Determine the (x, y) coordinate at the center of the cell enclosing the given text.  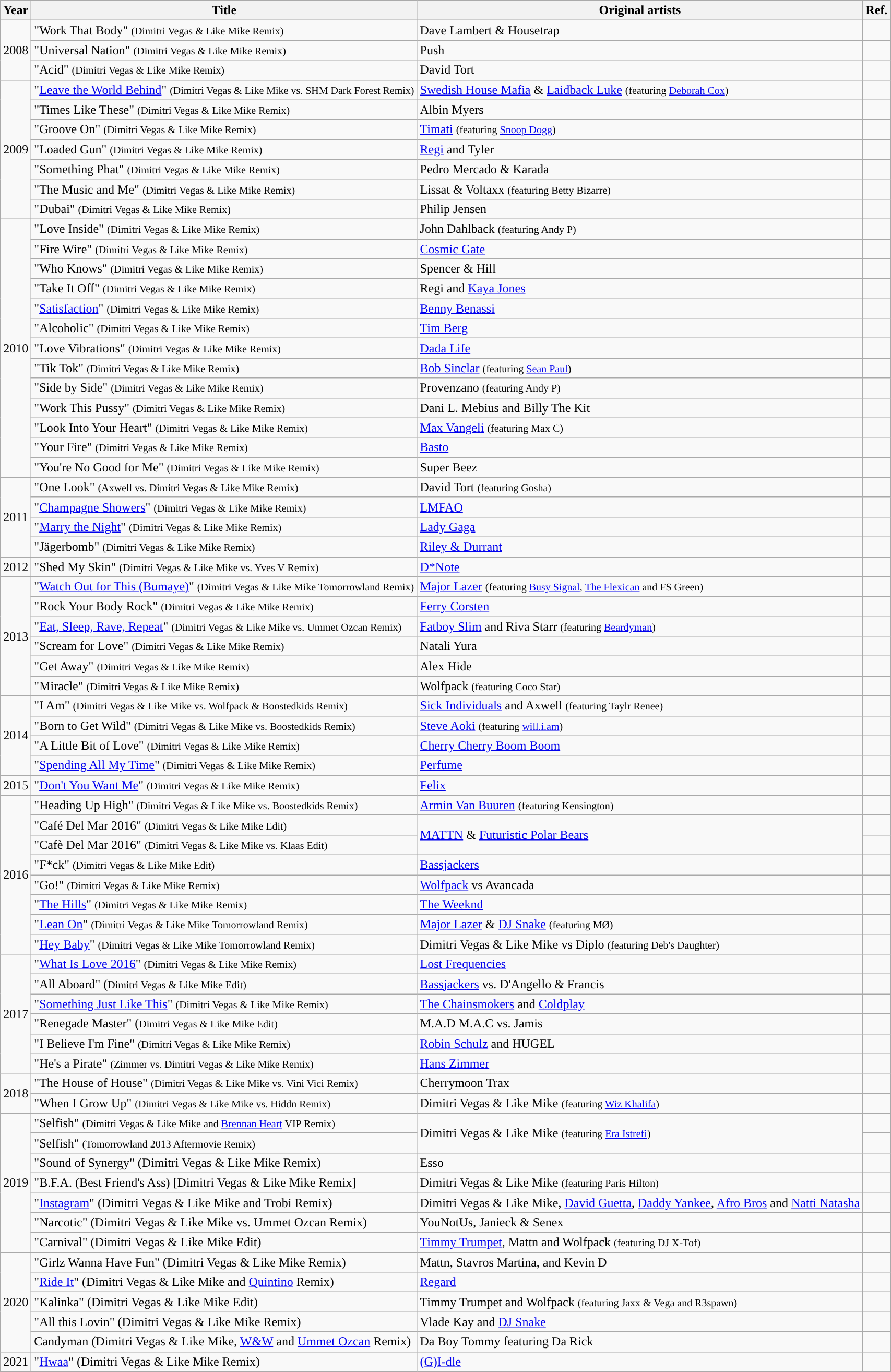
"Scream for Love" (Dimitri Vegas & Like Mike Remix) (224, 646)
"All Aboard" (Dimitri Vegas & Like Mike Edit) (224, 984)
"Café Del Mar 2016" (Dimitri Vegas & Like Mike Edit) (224, 825)
"Instagram" (Dimitri Vegas & Like Mike and Trobi Remix) (224, 1202)
"Ride It" (Dimitri Vegas & Like Mike and Quintino Remix) (224, 1282)
"Jägerbomb" (Dimitri Vegas & Like Mike Remix) (224, 547)
"The Hills" (Dimitri Vegas & Like Mike Remix) (224, 905)
"Champagne Showers" (Dimitri Vegas & Like Mike Remix) (224, 507)
"Don't You Want Me" (Dimitri Vegas & Like Mike Remix) (224, 785)
"Universal Nation" (Dimitri Vegas & Like Mike Remix) (224, 50)
"Dubai" (Dimitri Vegas & Like Mike Remix) (224, 209)
"I Believe I'm Fine" (Dimitri Vegas & Like Mike Remix) (224, 1044)
"Lean On" (Dimitri Vegas & Like Mike Tomorrowland Remix) (224, 925)
Original artists (640, 10)
Felix (640, 785)
Riley & Durrant (640, 547)
"Carnival" (Dimitri Vegas & Like Mike Edit) (224, 1243)
The Weeknd (640, 905)
Pedro Mercado & Karada (640, 169)
"Spending All My Time" (Dimitri Vegas & Like Mike Remix) (224, 765)
Perfume (640, 765)
2014 (16, 736)
"Narcotic" (Dimitri Vegas & Like Mike vs. Ummet Ozcan Remix) (224, 1223)
Timati (featuring Snoop Dogg) (640, 129)
Regard (640, 1282)
Mattn, Stavros Martina, and Kevin D (640, 1262)
"Watch Out for This (Bumaye)" (Dimitri Vegas & Like Mike Tomorrowland Remix) (224, 587)
Cosmic Gate (640, 249)
Major Lazer & DJ Snake (featuring MØ) (640, 925)
"Alcoholic" (Dimitri Vegas & Like Mike Remix) (224, 328)
Year (16, 10)
"You're No Good for Me" (Dimitri Vegas & Like Mike Remix) (224, 467)
2008 (16, 50)
Candyman (Dimitri Vegas & Like Mike, W&W and Ummet Ozcan Remix) (224, 1342)
Fatboy Slim and Riva Starr (featuring Beardyman) (640, 626)
"F*ck" (Dimitri Vegas & Like Mike Edit) (224, 865)
"Times Like These" (Dimitri Vegas & Like Mike Remix) (224, 110)
"Selfish" (Tomorrowland 2013 Aftermovie Remix) (224, 1143)
Title (224, 10)
"Groove On" (Dimitri Vegas & Like Mike Remix) (224, 129)
"Work That Body" (Dimitri Vegas & Like Mike Remix) (224, 30)
2018 (16, 1093)
"Hwaa" (Dimitri Vegas & Like Mike Remix) (224, 1362)
"Satisfaction" (Dimitri Vegas & Like Mike Remix) (224, 309)
Regi and Tyler (640, 149)
"What Is Love 2016" (Dimitri Vegas & Like Mike Remix) (224, 964)
MATTN & Futuristic Polar Bears (640, 835)
"Get Away" (Dimitri Vegas & Like Mike Remix) (224, 666)
David Tort (640, 70)
Bob Sinclar (featuring Sean Paul) (640, 368)
Major Lazer (featuring Busy Signal, The Flexican and FS Green) (640, 587)
"Leave the World Behind" (Dimitri Vegas & Like Mike vs. SHM Dark Forest Remix) (224, 90)
2010 (16, 348)
D*Note (640, 566)
Dimitri Vegas & Like Mike (featuring Paris Hilton) (640, 1182)
Lost Frequencies (640, 964)
Bassjackers (640, 865)
Regi and Kaya Jones (640, 289)
"Work This Pussy" (Dimitri Vegas & Like Mike Remix) (224, 408)
Tim Berg (640, 328)
Timmy Trumpet and Wolfpack (featuring Jaxx & Vega and R3spawn) (640, 1302)
"Rock Your Body Rock" (Dimitri Vegas & Like Mike Remix) (224, 607)
"Loaded Gun" (Dimitri Vegas & Like Mike Remix) (224, 149)
"Acid" (Dimitri Vegas & Like Mike Remix) (224, 70)
"Go!" (Dimitri Vegas & Like Mike Remix) (224, 885)
"B.F.A. (Best Friend's Ass) [Dimitri Vegas & Like Mike Remix] (224, 1182)
Timmy Trumpet, Mattn and Wolfpack (featuring DJ X-Tof) (640, 1243)
"One Look" (Axwell vs. Dimitri Vegas & Like Mike Remix) (224, 487)
"Renegade Master" (Dimitri Vegas & Like Mike Edit) (224, 1024)
Esso (640, 1163)
David Tort (featuring Gosha) (640, 487)
Wolfpack (featuring Coco Star) (640, 686)
John Dahlback (featuring Andy P) (640, 229)
Sick Individuals and Axwell (featuring Taylr Renee) (640, 706)
"Love Vibrations" (Dimitri Vegas & Like Mike Remix) (224, 348)
Armin Van Buuren (featuring Kensington) (640, 805)
Max Vangeli (featuring Max C) (640, 428)
"Your Fire" (Dimitri Vegas & Like Mike Remix) (224, 447)
2009 (16, 149)
The Chainsmokers and Coldplay (640, 1004)
(G)I-dle (640, 1362)
"Sound of Synergy" (Dimitri Vegas & Like Mike Remix) (224, 1163)
Cherrymoon Trax (640, 1083)
2021 (16, 1362)
Lady Gaga (640, 527)
"Selfish" (Dimitri Vegas & Like Mike and Brennan Heart VIP Remix) (224, 1123)
"All this Lovin" (Dimitri Vegas & Like Mike Remix) (224, 1322)
"Born to Get Wild" (Dimitri Vegas & Like Mike vs. Boostedkids Remix) (224, 726)
"Miracle" (Dimitri Vegas & Like Mike Remix) (224, 686)
Dimitri Vegas & Like Mike vs Diplo (featuring Deb's Daughter) (640, 944)
Super Beez (640, 467)
2017 (16, 1014)
2015 (16, 785)
Spencer & Hill (640, 269)
Bassjackers vs. D'Angello & Francis (640, 984)
Steve Aoki (featuring will.i.am) (640, 726)
Dimitri Vegas & Like Mike (featuring Era Istrefi) (640, 1133)
"Marry the Night" (Dimitri Vegas & Like Mike Remix) (224, 527)
Da Boy Tommy featuring Da Rick (640, 1342)
Hans Zimmer (640, 1063)
2012 (16, 566)
"Girlz Wanna Have Fun" (Dimitri Vegas & Like Mike Remix) (224, 1262)
Vlade Kay and DJ Snake (640, 1322)
Dani L. Mebius and Billy The Kit (640, 408)
Dimitri Vegas & Like Mike (featuring Wiz Khalifa) (640, 1103)
2016 (16, 874)
"The Music and Me" (Dimitri Vegas & Like Mike Remix) (224, 189)
Dimitri Vegas & Like Mike, David Guetta, Daddy Yankee, Afro Bros and Natti Natasha (640, 1202)
Alex Hide (640, 666)
"Kalinka" (Dimitri Vegas & Like Mike Edit) (224, 1302)
"A Little Bit of Love" (Dimitri Vegas & Like Mike Remix) (224, 746)
Lissat & Voltaxx (featuring Betty Bizarre) (640, 189)
Ferry Corsten (640, 607)
"Love Inside" (Dimitri Vegas & Like Mike Remix) (224, 229)
LMFAO (640, 507)
Ref. (877, 10)
Basto (640, 447)
2011 (16, 517)
M.A.D M.A.C vs. Jamis (640, 1024)
"Who Knows" (Dimitri Vegas & Like Mike Remix) (224, 269)
"Look Into Your Heart" (Dimitri Vegas & Like Mike Remix) (224, 428)
"Shed My Skin" (Dimitri Vegas & Like Mike vs. Yves V Remix) (224, 566)
"The House of House" (Dimitri Vegas & Like Mike vs. Vini Vici Remix) (224, 1083)
2019 (16, 1182)
"Something Just Like This" (Dimitri Vegas & Like Mike Remix) (224, 1004)
2020 (16, 1302)
Albin Myers (640, 110)
"I Am" (Dimitri Vegas & Like Mike vs. Wolfpack & Boostedkids Remix) (224, 706)
"Fire Wire" (Dimitri Vegas & Like Mike Remix) (224, 249)
"Eat, Sleep, Rave, Repeat" (Dimitri Vegas & Like Mike vs. Ummet Ozcan Remix) (224, 626)
Dada Life (640, 348)
Philip Jensen (640, 209)
Swedish House Mafia & Laidback Luke (featuring Deborah Cox) (640, 90)
"When I Grow Up" (Dimitri Vegas & Like Mike vs. Hiddn Remix) (224, 1103)
Natali Yura (640, 646)
Benny Benassi (640, 309)
2013 (16, 636)
Robin Schulz and HUGEL (640, 1044)
"Something Phat" (Dimitri Vegas & Like Mike Remix) (224, 169)
"Cafè Del Mar 2016" (Dimitri Vegas & Like Mike vs. Klaas Edit) (224, 845)
Push (640, 50)
"He's a Pirate" (Zimmer vs. Dimitri Vegas & Like Mike Remix) (224, 1063)
YouNotUs, Janieck & Senex (640, 1223)
Wolfpack vs Avancada (640, 885)
"Heading Up High" (Dimitri Vegas & Like Mike vs. Boostedkids Remix) (224, 805)
"Tik Tok" (Dimitri Vegas & Like Mike Remix) (224, 368)
Cherry Cherry Boom Boom (640, 746)
"Hey Baby" (Dimitri Vegas & Like Mike Tomorrowland Remix) (224, 944)
Dave Lambert & Housetrap (640, 30)
"Side by Side" (Dimitri Vegas & Like Mike Remix) (224, 388)
Provenzano (featuring Andy P) (640, 388)
"Take It Off" (Dimitri Vegas & Like Mike Remix) (224, 289)
